Find where the given text appears and provide that cell's center as (x, y) coordinate. 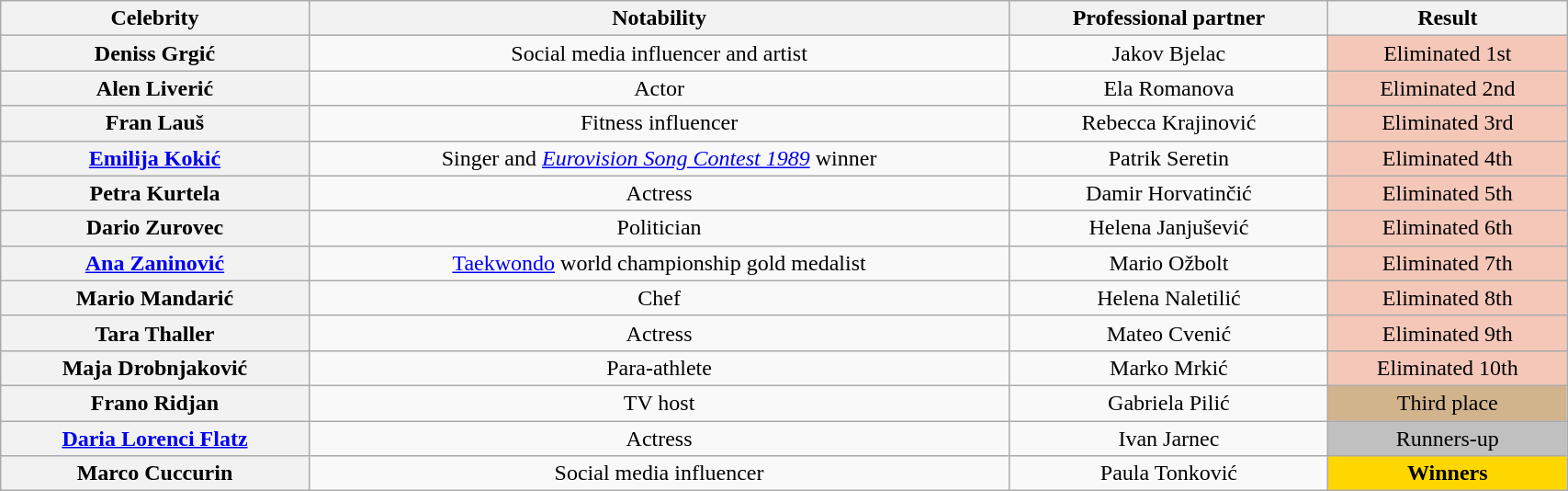
Rebecca Krajinović (1168, 123)
Marko Mrkić (1168, 368)
Celebrity (154, 18)
Ela Romanova (1168, 88)
Taekwondo world championship gold medalist (660, 263)
Para-athlete (660, 368)
Ivan Jarnec (1168, 439)
Social media influencer and artist (660, 53)
Mario Ožbolt (1168, 263)
Dario Zurovec (154, 228)
Eliminated 10th (1448, 368)
Frano Ridjan (154, 403)
Helena Naletilić (1168, 298)
Actor (660, 88)
Emilija Kokić (154, 158)
Eliminated 2nd (1448, 88)
Eliminated 7th (1448, 263)
Result (1448, 18)
Tara Thaller (154, 333)
Eliminated 4th (1448, 158)
Winners (1448, 474)
Eliminated 3rd (1448, 123)
Eliminated 6th (1448, 228)
Singer and Eurovision Song Contest 1989 winner (660, 158)
Eliminated 9th (1448, 333)
Helena Janjušević (1168, 228)
Mateo Cvenić (1168, 333)
Petra Kurtela (154, 193)
Fran Lauš (154, 123)
TV host (660, 403)
Professional partner (1168, 18)
Social media influencer (660, 474)
Maja Drobnjaković (154, 368)
Paula Tonković (1168, 474)
Gabriela Pilić (1168, 403)
Alen Liverić (154, 88)
Ana Zaninović (154, 263)
Runners-up (1448, 439)
Politician (660, 228)
Chef (660, 298)
Marco Cuccurin (154, 474)
Eliminated 5th (1448, 193)
Eliminated 8th (1448, 298)
Fitness influencer (660, 123)
Eliminated 1st (1448, 53)
Mario Mandarić (154, 298)
Damir Horvatinčić (1168, 193)
Daria Lorenci Flatz (154, 439)
Deniss Grgić (154, 53)
Third place (1448, 403)
Jakov Bjelac (1168, 53)
Patrik Seretin (1168, 158)
Notability (660, 18)
